Detect which cell encompasses the target text, then output its [X, Y] center coordinate. 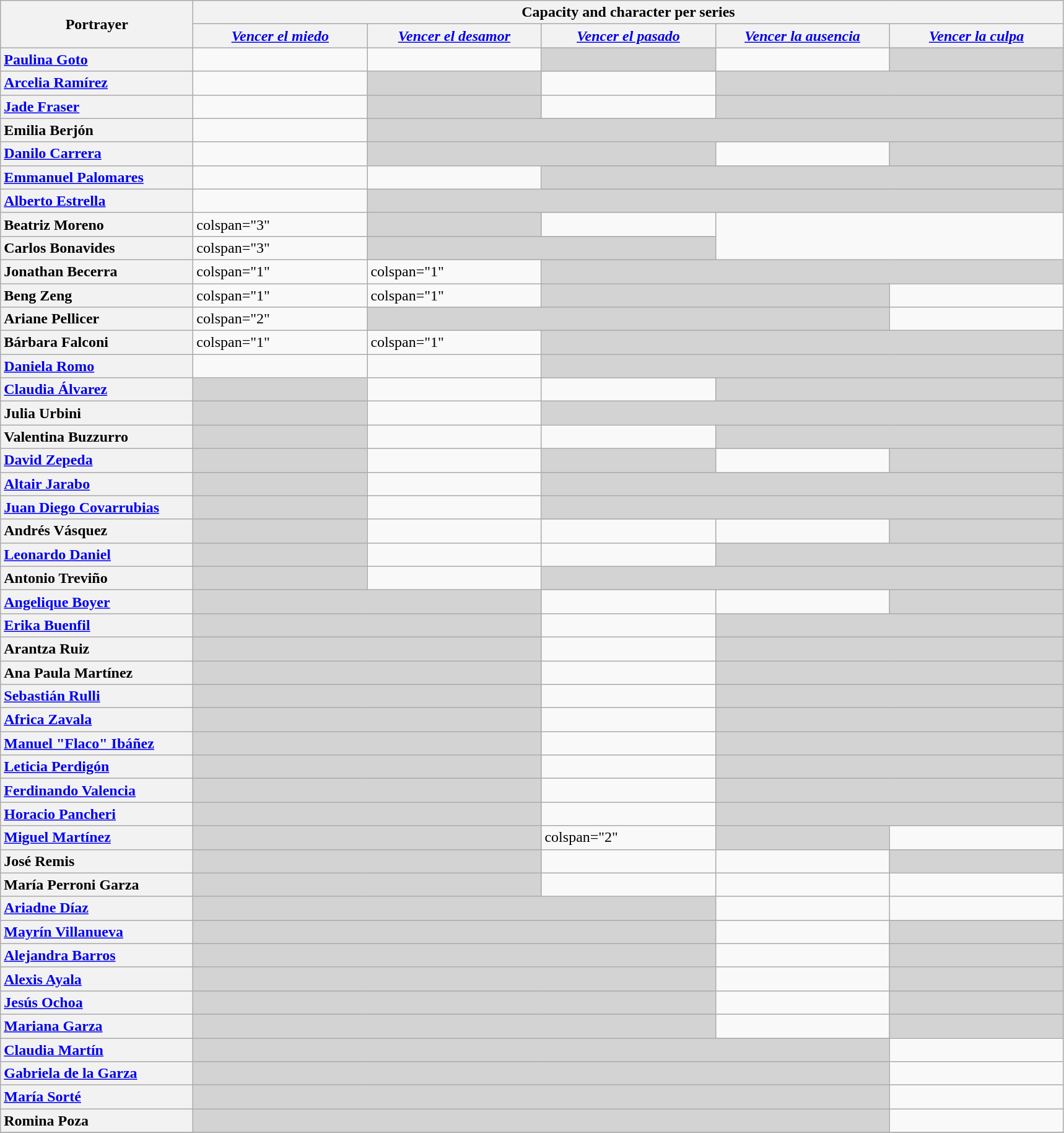
Bárbara Falconi [97, 343]
Vencer el pasado [628, 36]
Portrayer [97, 24]
Alexis Ayala [97, 979]
Vencer la ausencia [803, 36]
Julia Urbini [97, 413]
Emmanuel Palomares [97, 177]
Leonardo Daniel [97, 554]
Claudia Álvarez [97, 390]
Vencer el miedo [280, 36]
Africa Zavala [97, 720]
Gabriela de la Garza [97, 1074]
Leticia Perdigón [97, 767]
Juan Diego Covarrubias [97, 507]
Altair Jarabo [97, 484]
David Zepeda [97, 460]
Jesús Ochoa [97, 1002]
María Perroni Garza [97, 885]
Vencer la culpa [976, 36]
Ariadne Díaz [97, 908]
Daniela Romo [97, 366]
José Remis [97, 861]
Claudia Martín [97, 1050]
Manuel "Flaco" Ibáñez [97, 743]
Angelique Boyer [97, 601]
Beng Zeng [97, 295]
María Sorté [97, 1097]
Mariana Garza [97, 1026]
Danilo Carrera [97, 154]
Andrés Vásquez [97, 531]
Arcelia Ramírez [97, 83]
Arantza Ruiz [97, 649]
Jonathan Becerra [97, 271]
Ana Paula Martínez [97, 672]
Romina Poza [97, 1121]
Antonio Treviño [97, 578]
Erika Buenfil [97, 625]
Valentina Buzzurro [97, 437]
Ariane Pellicer [97, 319]
Ferdinando Valencia [97, 790]
Mayrín Villanueva [97, 932]
Beatriz Moreno [97, 224]
Vencer el desamor [455, 36]
Miguel Martínez [97, 838]
Carlos Bonavides [97, 248]
Alejandra Barros [97, 955]
Horacio Pancheri [97, 814]
Emilia Berjón [97, 130]
Sebastián Rulli [97, 696]
Paulina Goto [97, 59]
Alberto Estrella [97, 201]
Capacity and character per series [628, 12]
Jade Fraser [97, 107]
